From the cell containing the given text, extract its center point as (X, Y) coordinate. 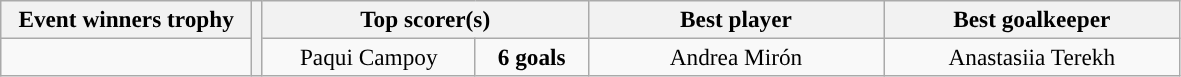
Andrea Mirón (736, 57)
Event winners trophy (126, 19)
Paqui Campoy (368, 57)
Best goalkeeper (1032, 19)
Best player (736, 19)
Top scorer(s) (425, 19)
Anastasiia Terekh (1032, 57)
6 goals (532, 57)
